Extract the (x, y) coordinate from the center of the cell holding the provided text.  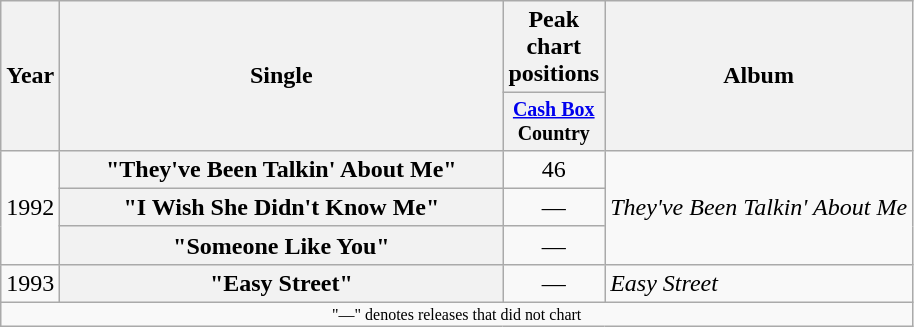
"—" denotes releases that did not chart (457, 315)
46 (554, 169)
1993 (30, 283)
"Easy Street" (282, 283)
"I Wish She Didn't Know Me" (282, 207)
They've Been Talkin' About Me (759, 207)
Easy Street (759, 283)
Cash Box Country (554, 122)
Peak chartpositions (554, 47)
"They've Been Talkin' About Me" (282, 169)
1992 (30, 207)
Single (282, 76)
Year (30, 76)
"Someone Like You" (282, 245)
Album (759, 76)
